Return the (x, y) coordinate for the center point of the cell that contains the specified text.  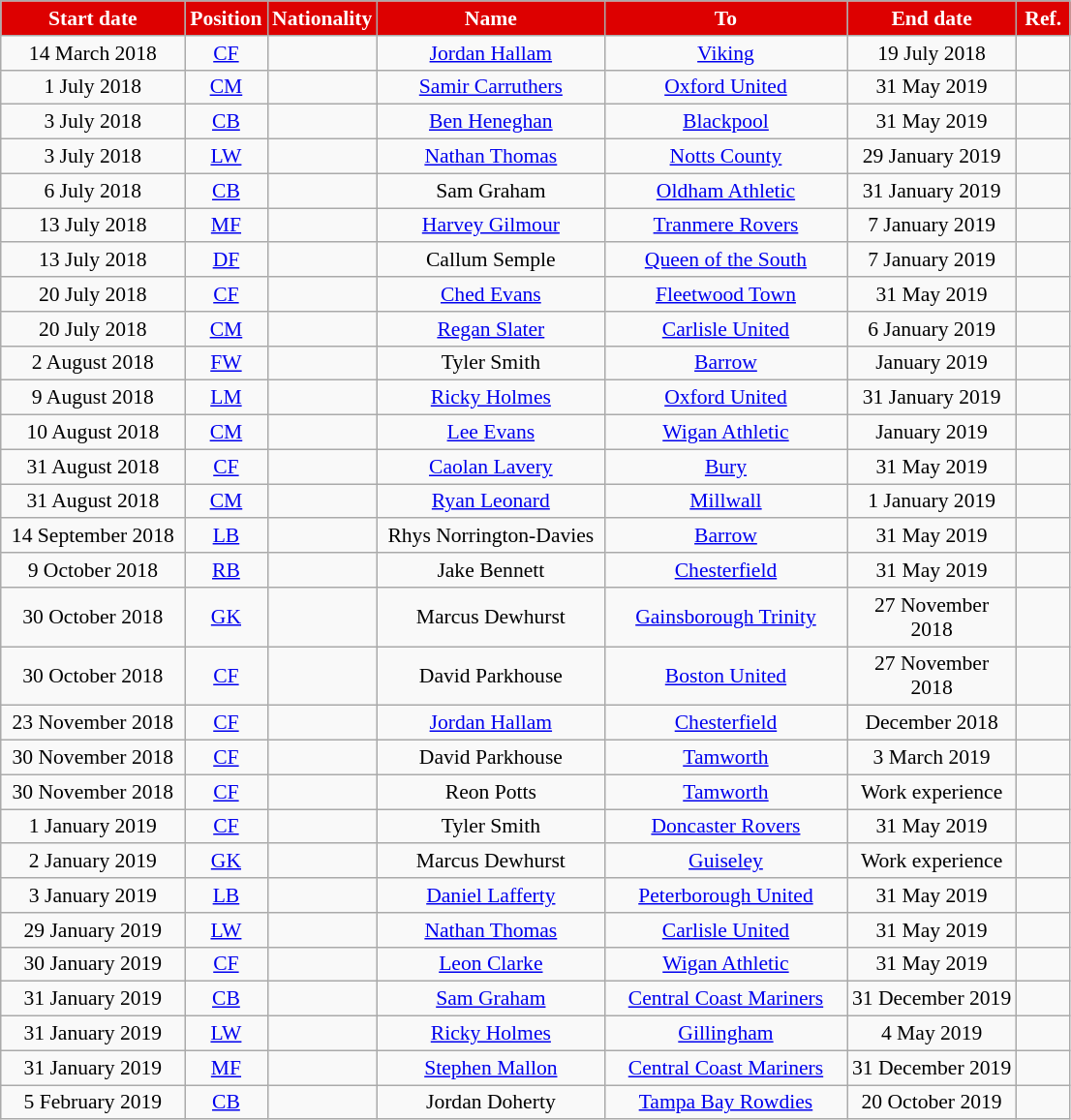
20 October 2019 (932, 1103)
4 May 2019 (932, 1034)
9 August 2018 (93, 398)
10 August 2018 (93, 433)
Tampa Bay Rowdies (725, 1103)
9 October 2018 (93, 570)
19 July 2018 (932, 53)
Daniel Lafferty (490, 895)
2 August 2018 (93, 363)
Samir Carruthers (490, 87)
Reon Potts (490, 792)
FW (227, 363)
Rhys Norrington-Davies (490, 536)
Doncaster Rovers (725, 827)
Ched Evans (490, 294)
To (725, 18)
DF (227, 260)
14 September 2018 (93, 536)
3 January 2019 (93, 895)
Callum Semple (490, 260)
End date (932, 18)
Blackpool (725, 122)
30 January 2019 (93, 964)
Boston United (725, 676)
LM (227, 398)
Queen of the South (725, 260)
6 January 2019 (932, 329)
December 2018 (932, 723)
Ben Heneghan (490, 122)
Ryan Leonard (490, 501)
23 November 2018 (93, 723)
Leon Clarke (490, 964)
Notts County (725, 157)
6 July 2018 (93, 191)
Jake Bennett (490, 570)
Caolan Lavery (490, 467)
Harvey Gilmour (490, 226)
Bury (725, 467)
Nationality (321, 18)
Name (490, 18)
Stephen Mallon (490, 1068)
Peterborough United (725, 895)
Start date (93, 18)
Lee Evans (490, 433)
Viking (725, 53)
2 January 2019 (93, 862)
14 March 2018 (93, 53)
Oldham Athletic (725, 191)
Jordan Doherty (490, 1103)
1 July 2018 (93, 87)
5 February 2019 (93, 1103)
Tranmere Rovers (725, 226)
Guiseley (725, 862)
Gillingham (725, 1034)
Millwall (725, 501)
Position (227, 18)
3 March 2019 (932, 758)
Gainsborough Trinity (725, 618)
Fleetwood Town (725, 294)
Ref. (1044, 18)
Regan Slater (490, 329)
RB (227, 570)
